Output the [X, Y] coordinate of the center of the cell containing the given text.  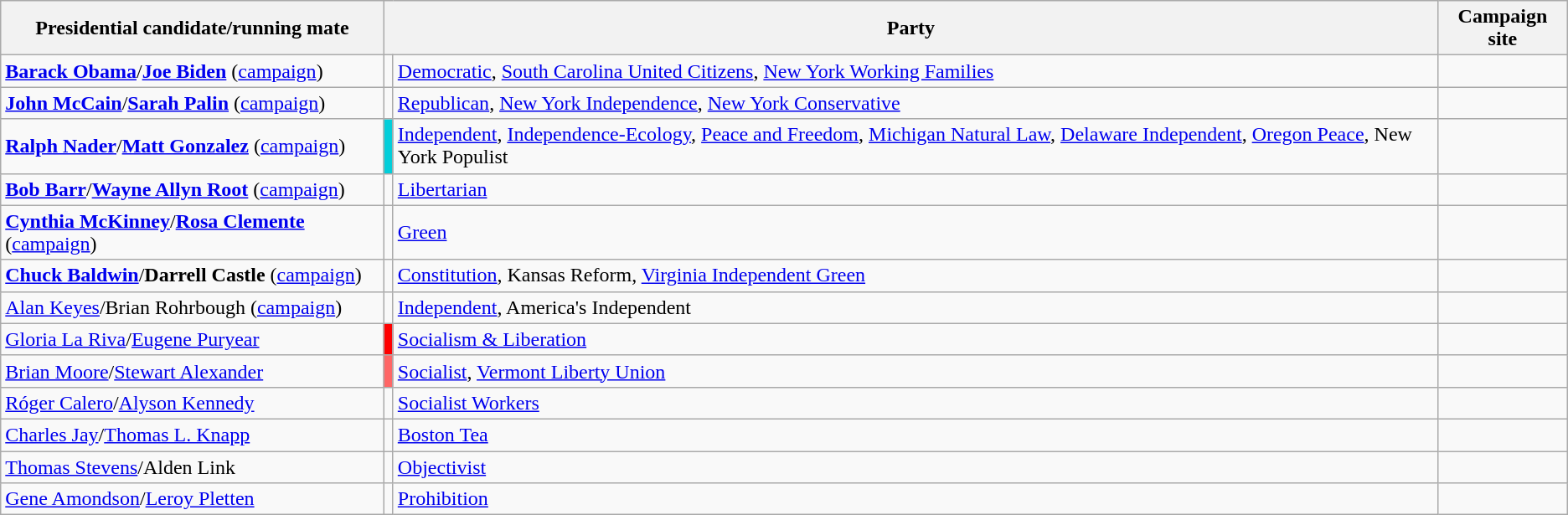
Green [915, 233]
Republican, New York Independence, New York Conservative [915, 103]
Gene Amondson/Leroy Pletten [193, 499]
Brian Moore/Stewart Alexander [193, 371]
Charles Jay/Thomas L. Knapp [193, 435]
Presidential candidate/running mate [193, 28]
Alan Keyes/Brian Rohrbough (campaign) [193, 307]
Objectivist [915, 466]
Ralph Nader/Matt Gonzalez (campaign) [193, 146]
Gloria La Riva/Eugene Puryear [193, 339]
Barack Obama/Joe Biden (campaign) [193, 71]
Democratic, South Carolina United Citizens, New York Working Families [915, 71]
Róger Calero/Alyson Kennedy [193, 403]
Independent, America's Independent [915, 307]
Socialism & Liberation [915, 339]
Libertarian [915, 189]
Socialist, Vermont Liberty Union [915, 371]
Cynthia McKinney/Rosa Clemente (campaign) [193, 233]
John McCain/Sarah Palin (campaign) [193, 103]
Party [910, 28]
Boston Tea [915, 435]
Bob Barr/Wayne Allyn Root (campaign) [193, 189]
Socialist Workers [915, 403]
Campaign site [1503, 28]
Constitution, Kansas Reform, Virginia Independent Green [915, 276]
Independent, Independence-Ecology, Peace and Freedom, Michigan Natural Law, Delaware Independent, Oregon Peace, New York Populist [915, 146]
Chuck Baldwin/Darrell Castle (campaign) [193, 276]
Prohibition [915, 499]
Thomas Stevens/Alden Link [193, 466]
